Locate the cell with the specified text and output its (x, y) center coordinate. 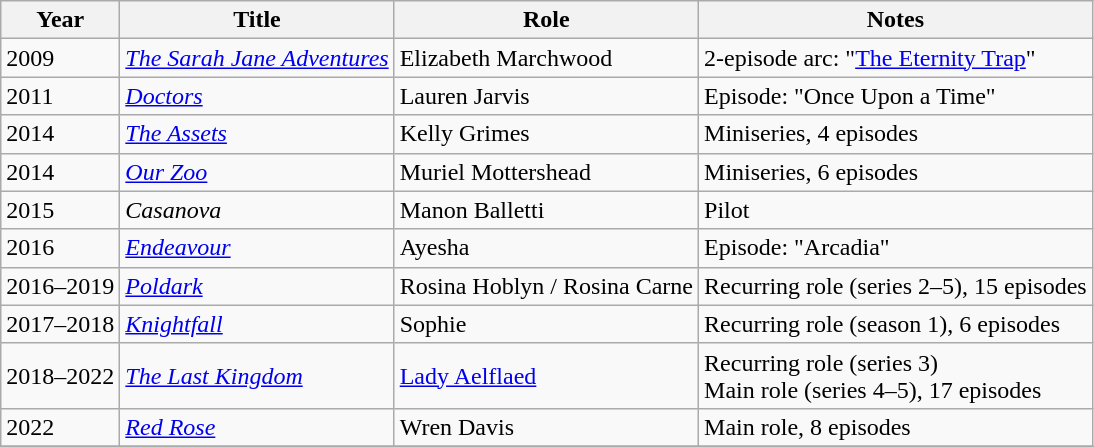
Poldark (257, 286)
Kelly Grimes (546, 134)
2015 (60, 210)
Title (257, 20)
Year (60, 20)
Doctors (257, 96)
2016–2019 (60, 286)
Ayesha (546, 248)
The Sarah Jane Adventures (257, 58)
Pilot (896, 210)
Rosina Hoblyn / Rosina Carne (546, 286)
2022 (60, 427)
Recurring role (series 2–5), 15 episodes (896, 286)
Red Rose (257, 427)
Notes (896, 20)
2009 (60, 58)
2011 (60, 96)
Recurring role (season 1), 6 episodes (896, 324)
Sophie (546, 324)
Recurring role (series 3)Main role (series 4–5), 17 episodes (896, 376)
Episode: "Once Upon a Time" (896, 96)
Miniseries, 4 episodes (896, 134)
2018–2022 (60, 376)
Wren Davis (546, 427)
Manon Balletti (546, 210)
Main role, 8 episodes (896, 427)
Our Zoo (257, 172)
Elizabeth Marchwood (546, 58)
Casanova (257, 210)
Role (546, 20)
Knightfall (257, 324)
Miniseries, 6 episodes (896, 172)
Episode: "Arcadia" (896, 248)
The Last Kingdom (257, 376)
Muriel Mottershead (546, 172)
The Assets (257, 134)
Lauren Jarvis (546, 96)
2-episode arc: "The Eternity Trap" (896, 58)
2016 (60, 248)
Endeavour (257, 248)
2017–2018 (60, 324)
Lady Aelflaed (546, 376)
